Identify which cell holds the provided text, then report its (x, y) central coordinate. 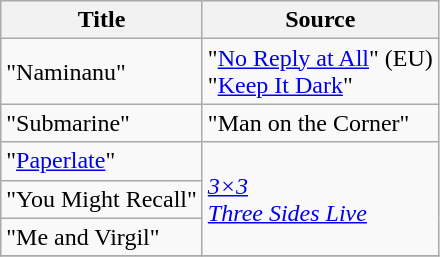
"Paperlate" (102, 161)
3×3 Three Sides Live (320, 199)
"Man on the Corner" (320, 123)
"You Might Recall" (102, 199)
"Submarine" (102, 123)
"Naminanu" (102, 72)
"No Reply at All" (EU) "Keep It Dark" (320, 72)
"Me and Virgil" (102, 237)
Source (320, 20)
Title (102, 20)
